Output the [x, y] coordinate of the center of the cell containing the given text.  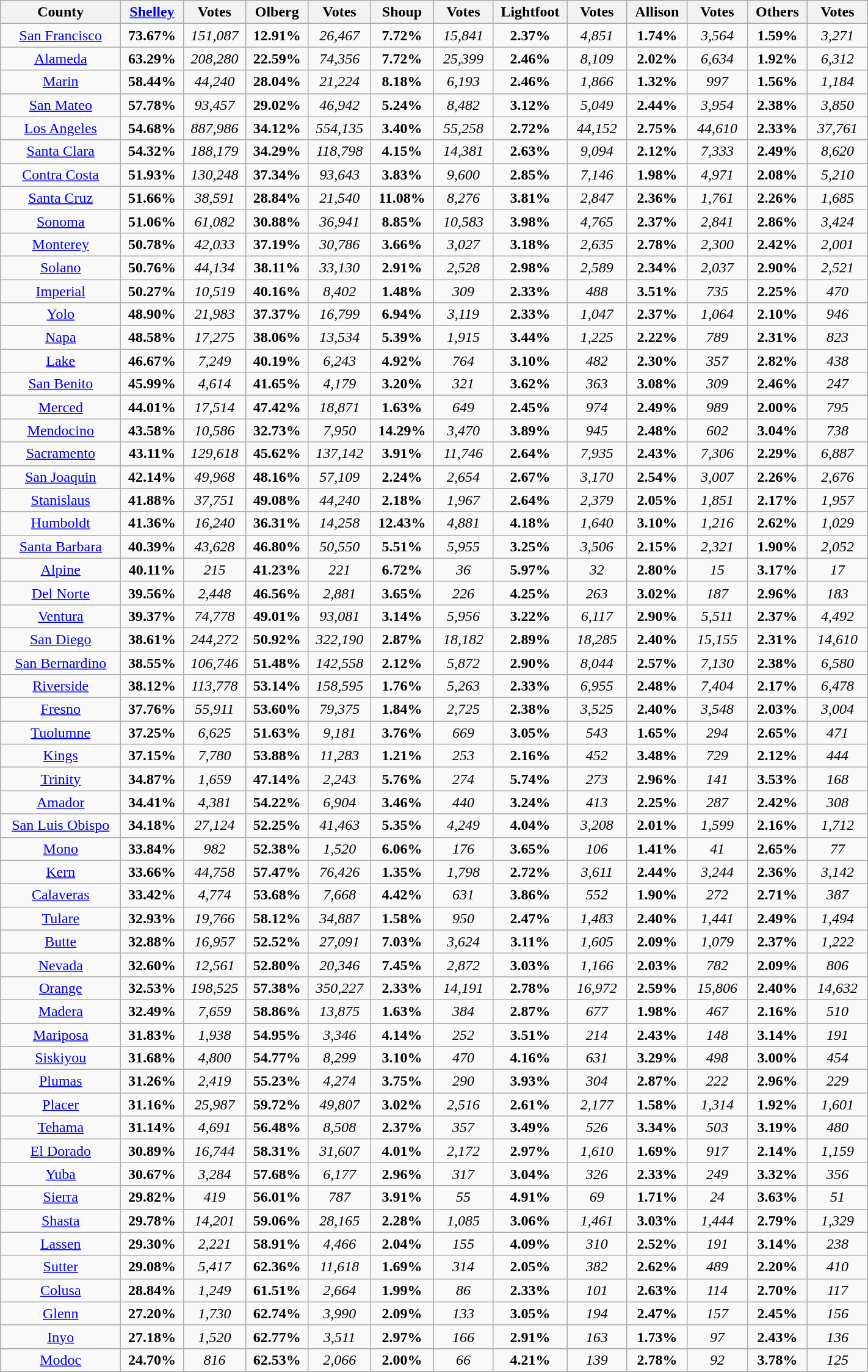
Contra Costa [61, 175]
34.41% [152, 802]
12.43% [402, 523]
1,314 [718, 1105]
1,494 [837, 918]
3.98% [530, 221]
3.40% [402, 128]
Kern [61, 872]
263 [597, 593]
669 [464, 733]
44,758 [214, 872]
93,081 [339, 616]
247 [837, 384]
130,248 [214, 175]
22.59% [277, 59]
7,659 [214, 1011]
6,955 [597, 686]
2.24% [402, 477]
384 [464, 1011]
16,957 [214, 942]
Riverside [61, 686]
3,624 [464, 942]
50.76% [152, 267]
57.68% [277, 1174]
4,691 [214, 1128]
Sonoma [61, 221]
3,525 [597, 710]
3,954 [718, 105]
1,216 [718, 523]
Kings [61, 756]
5,049 [597, 105]
440 [464, 802]
37,751 [214, 500]
30.89% [152, 1151]
13,534 [339, 338]
129,618 [214, 454]
1.74% [657, 35]
11,618 [339, 1267]
38,591 [214, 198]
4.91% [530, 1197]
3.75% [402, 1081]
Tulare [61, 918]
2.29% [778, 454]
8,402 [339, 291]
58.91% [277, 1244]
738 [837, 430]
6,634 [718, 59]
54.95% [277, 1035]
29.78% [152, 1221]
3.00% [778, 1058]
2.52% [657, 1244]
45.62% [277, 454]
1.73% [657, 1337]
7,668 [339, 895]
438 [837, 361]
Ventura [61, 616]
32.60% [152, 965]
16,744 [214, 1151]
17 [837, 570]
5,210 [837, 175]
61,082 [214, 221]
18,871 [339, 407]
510 [837, 1011]
4,466 [339, 1244]
982 [214, 849]
2.80% [657, 570]
54.32% [152, 151]
3.29% [657, 1058]
6,625 [214, 733]
93,457 [214, 105]
118,798 [339, 151]
37.37% [277, 314]
735 [718, 291]
57,109 [339, 477]
Olberg [277, 12]
10,519 [214, 291]
1,605 [597, 942]
8,620 [837, 151]
106,746 [214, 662]
50.27% [152, 291]
24.70% [152, 1360]
Plumas [61, 1081]
15 [718, 570]
410 [837, 1267]
Sutter [61, 1267]
6.94% [402, 314]
2.04% [402, 1244]
21,983 [214, 314]
11,746 [464, 454]
1,712 [837, 826]
42,033 [214, 244]
13,875 [339, 1011]
Butte [61, 942]
2,379 [597, 500]
21,540 [339, 198]
16,799 [339, 314]
945 [597, 430]
187 [718, 593]
1,444 [718, 1221]
142,558 [339, 662]
1,159 [837, 1151]
14,610 [837, 639]
17,275 [214, 338]
188,179 [214, 151]
554,135 [339, 128]
51.63% [277, 733]
290 [464, 1081]
3.76% [402, 733]
55.23% [277, 1081]
Los Angeles [61, 128]
317 [464, 1174]
28,165 [339, 1221]
31.68% [152, 1058]
3,170 [597, 477]
997 [718, 82]
34,887 [339, 918]
11.08% [402, 198]
39.56% [152, 593]
176 [464, 849]
1.41% [657, 849]
7,950 [339, 430]
Imperial [61, 291]
787 [339, 1197]
2,221 [214, 1244]
3,511 [339, 1337]
3.63% [778, 1197]
2.10% [778, 314]
3,850 [837, 105]
44,152 [597, 128]
Allison [657, 12]
1.35% [402, 872]
58.12% [277, 918]
117 [837, 1290]
Napa [61, 338]
57.78% [152, 105]
Lassen [61, 1244]
Shelley [152, 12]
156 [837, 1313]
Fresno [61, 710]
3,244 [718, 872]
Lightfoot [530, 12]
489 [718, 1267]
274 [464, 779]
444 [837, 756]
782 [718, 965]
6,243 [339, 361]
6,117 [597, 616]
38.12% [152, 686]
31.83% [152, 1035]
26,467 [339, 35]
3.66% [402, 244]
51.06% [152, 221]
3.83% [402, 175]
Santa Clara [61, 151]
2.08% [778, 175]
5,511 [718, 616]
1.71% [657, 1197]
25,399 [464, 59]
2,872 [464, 965]
55,911 [214, 710]
4,765 [597, 221]
452 [597, 756]
363 [597, 384]
4.25% [530, 593]
48.90% [152, 314]
350,227 [339, 988]
40.19% [277, 361]
Sierra [61, 1197]
3,271 [837, 35]
14,191 [464, 988]
552 [597, 895]
37.15% [152, 756]
7,249 [214, 361]
Shasta [61, 1221]
5.74% [530, 779]
29.08% [152, 1267]
Alpine [61, 570]
48.16% [277, 477]
9,600 [464, 175]
2,066 [339, 1360]
1.65% [657, 733]
2,847 [597, 198]
8,299 [339, 1058]
314 [464, 1267]
53.88% [277, 756]
3.86% [530, 895]
1,249 [214, 1290]
3.11% [530, 942]
917 [718, 1151]
467 [718, 1011]
11,283 [339, 756]
43,628 [214, 546]
37.76% [152, 710]
3,284 [214, 1174]
887,986 [214, 128]
321 [464, 384]
2,516 [464, 1105]
21,224 [339, 82]
5.39% [402, 338]
59.06% [277, 1221]
38.61% [152, 639]
49.08% [277, 500]
946 [837, 314]
3.93% [530, 1081]
3.62% [530, 384]
1.48% [402, 291]
1,222 [837, 942]
32 [597, 570]
31.16% [152, 1105]
Inyo [61, 1337]
Glenn [61, 1313]
12,561 [214, 965]
31.26% [152, 1081]
8,109 [597, 59]
2.02% [657, 59]
4,774 [214, 895]
36,941 [339, 221]
Santa Cruz [61, 198]
Marin [61, 82]
31.14% [152, 1128]
5,417 [214, 1267]
1,029 [837, 523]
39.37% [152, 616]
17,514 [214, 407]
2.71% [778, 895]
2.15% [657, 546]
6.06% [402, 849]
3.46% [402, 802]
3,611 [597, 872]
Yuba [61, 1174]
38.11% [277, 267]
34.29% [277, 151]
602 [718, 430]
1.56% [778, 82]
37.19% [277, 244]
36.31% [277, 523]
7,306 [718, 454]
214 [597, 1035]
387 [837, 895]
77 [837, 849]
2,300 [718, 244]
45.99% [152, 384]
6,580 [837, 662]
1,730 [214, 1313]
15,841 [464, 35]
7,780 [214, 756]
3.25% [530, 546]
73.67% [152, 35]
32.88% [152, 942]
3,424 [837, 221]
San Diego [61, 639]
16,240 [214, 523]
58.31% [277, 1151]
32.73% [277, 430]
2.82% [778, 361]
1,957 [837, 500]
6,478 [837, 686]
2.34% [657, 267]
62.74% [277, 1313]
3.22% [530, 616]
4,614 [214, 384]
49,968 [214, 477]
789 [718, 338]
62.36% [277, 1267]
46.67% [152, 361]
Siskiyou [61, 1058]
2.61% [530, 1105]
1,610 [597, 1151]
253 [464, 756]
53.14% [277, 686]
151,087 [214, 35]
2,589 [597, 267]
4.04% [530, 826]
4.09% [530, 1244]
40.11% [152, 570]
92 [718, 1360]
2,001 [837, 244]
974 [597, 407]
308 [837, 802]
3.49% [530, 1128]
41.23% [277, 570]
Humboldt [61, 523]
3,548 [718, 710]
52.38% [277, 849]
San Bernardino [61, 662]
Colusa [61, 1290]
5.24% [402, 105]
2.98% [530, 267]
7.03% [402, 942]
52.80% [277, 965]
4.16% [530, 1058]
93,643 [339, 175]
141 [718, 779]
San Joaquin [61, 477]
32.49% [152, 1011]
San Luis Obispo [61, 826]
238 [837, 1244]
163 [597, 1337]
5.51% [402, 546]
3.34% [657, 1128]
488 [597, 291]
3,004 [837, 710]
2.70% [778, 1290]
498 [718, 1058]
1,483 [597, 918]
32.53% [152, 988]
950 [464, 918]
4,492 [837, 616]
2.54% [657, 477]
8,482 [464, 105]
3.89% [530, 430]
31,607 [339, 1151]
2,243 [339, 779]
3,142 [837, 872]
6,887 [837, 454]
53.68% [277, 895]
3.53% [778, 779]
44.01% [152, 407]
2,448 [214, 593]
1,685 [837, 198]
19,766 [214, 918]
3.17% [778, 570]
57.38% [277, 988]
471 [837, 733]
823 [837, 338]
2,172 [464, 1151]
6,193 [464, 82]
2,037 [718, 267]
287 [718, 802]
198,525 [214, 988]
16,972 [597, 988]
52.25% [277, 826]
51.48% [277, 662]
3.08% [657, 384]
9,094 [597, 151]
2.14% [778, 1151]
33,130 [339, 267]
4,881 [464, 523]
20,346 [339, 965]
44,610 [718, 128]
25,987 [214, 1105]
125 [837, 1360]
194 [597, 1313]
4,381 [214, 802]
7,146 [597, 175]
1,866 [597, 82]
2.57% [657, 662]
Trinity [61, 779]
5,872 [464, 662]
5,956 [464, 616]
5.35% [402, 826]
326 [597, 1174]
3,119 [464, 314]
2.30% [657, 361]
36 [464, 570]
74,778 [214, 616]
41.88% [152, 500]
14,632 [837, 988]
44,134 [214, 267]
764 [464, 361]
3.18% [530, 244]
2,528 [464, 267]
86 [464, 1290]
322,190 [339, 639]
San Francisco [61, 35]
133 [464, 1313]
29.02% [277, 105]
41.36% [152, 523]
33.84% [152, 849]
6,904 [339, 802]
7.45% [402, 965]
2.01% [657, 826]
4.92% [402, 361]
58.86% [277, 1011]
1.21% [402, 756]
413 [597, 802]
12.91% [277, 35]
222 [718, 1081]
148 [718, 1035]
Calaveras [61, 895]
8,044 [597, 662]
6,177 [339, 1174]
Stanislaus [61, 500]
Madera [61, 1011]
24 [718, 1197]
56.48% [277, 1128]
1,329 [837, 1221]
5.76% [402, 779]
5,955 [464, 546]
2,635 [597, 244]
157 [718, 1313]
40.16% [277, 291]
272 [718, 895]
Del Norte [61, 593]
8,508 [339, 1128]
249 [718, 1174]
56.01% [277, 1197]
3,470 [464, 430]
46.80% [277, 546]
58.44% [152, 82]
15,806 [718, 988]
806 [837, 965]
215 [214, 570]
30.88% [277, 221]
Solano [61, 267]
1.76% [402, 686]
1,938 [214, 1035]
18,285 [597, 639]
294 [718, 733]
Shoup [402, 12]
3.24% [530, 802]
50.92% [277, 639]
66 [464, 1360]
38.55% [152, 662]
8.18% [402, 82]
2.22% [657, 338]
38.06% [277, 338]
74,356 [339, 59]
1.32% [657, 82]
51.93% [152, 175]
51 [837, 1197]
382 [597, 1267]
51.66% [152, 198]
5,263 [464, 686]
27.18% [152, 1337]
Yolo [61, 314]
Orange [61, 988]
4.42% [402, 895]
37.25% [152, 733]
2.59% [657, 988]
46,942 [339, 105]
166 [464, 1337]
10,583 [464, 221]
2,177 [597, 1105]
2.79% [778, 1221]
41 [718, 849]
1,761 [718, 198]
97 [718, 1337]
4.15% [402, 151]
6.72% [402, 570]
30.67% [152, 1174]
1,640 [597, 523]
480 [837, 1128]
43.11% [152, 454]
1,441 [718, 918]
63.29% [152, 59]
54.77% [277, 1058]
136 [837, 1337]
482 [597, 361]
Mendocino [61, 430]
2.20% [778, 1267]
Monterey [61, 244]
2.67% [530, 477]
3,564 [718, 35]
244,272 [214, 639]
9,181 [339, 733]
1,601 [837, 1105]
2,654 [464, 477]
61.51% [277, 1290]
San Benito [61, 384]
40.39% [152, 546]
Merced [61, 407]
Others [778, 12]
62.53% [277, 1360]
1,461 [597, 1221]
53.60% [277, 710]
3,506 [597, 546]
54.68% [152, 128]
4,249 [464, 826]
76,426 [339, 872]
310 [597, 1244]
69 [597, 1197]
14,201 [214, 1221]
15,155 [718, 639]
Placer [61, 1105]
50,550 [339, 546]
1,599 [718, 826]
42.14% [152, 477]
37.34% [277, 175]
4,800 [214, 1058]
2,841 [718, 221]
46.56% [277, 593]
3.48% [657, 756]
Santa Barbara [61, 546]
2.75% [657, 128]
3.32% [778, 1174]
2,881 [339, 593]
139 [597, 1360]
4.14% [402, 1035]
62.77% [277, 1337]
43.58% [152, 430]
34.87% [152, 779]
3,027 [464, 244]
419 [214, 1197]
2,725 [464, 710]
649 [464, 407]
Mono [61, 849]
816 [214, 1360]
2,419 [214, 1081]
Lake [61, 361]
795 [837, 407]
28.04% [277, 82]
2,052 [837, 546]
37,761 [837, 128]
1,064 [718, 314]
3,346 [339, 1035]
229 [837, 1081]
4,274 [339, 1081]
113,778 [214, 686]
3.12% [530, 105]
221 [339, 570]
3.20% [402, 384]
8.85% [402, 221]
1,915 [464, 338]
55,258 [464, 128]
226 [464, 593]
6,312 [837, 59]
2,664 [339, 1290]
San Mateo [61, 105]
114 [718, 1290]
1.99% [402, 1290]
47.14% [277, 779]
1,079 [718, 942]
Modoc [61, 1360]
4,851 [597, 35]
106 [597, 849]
1,659 [214, 779]
48.58% [152, 338]
2,521 [837, 267]
55 [464, 1197]
158,595 [339, 686]
County [61, 12]
3,208 [597, 826]
1.59% [778, 35]
49,807 [339, 1105]
47.42% [277, 407]
7,130 [718, 662]
677 [597, 1011]
3,007 [718, 477]
543 [597, 733]
1,166 [597, 965]
2.28% [402, 1221]
137,142 [339, 454]
526 [597, 1128]
7,404 [718, 686]
7,935 [597, 454]
155 [464, 1244]
1.84% [402, 710]
3.81% [530, 198]
4.01% [402, 1151]
34.12% [277, 128]
50.78% [152, 244]
27,091 [339, 942]
29.30% [152, 1244]
Tuolumne [61, 733]
34.18% [152, 826]
41,463 [339, 826]
33.66% [152, 872]
33.42% [152, 895]
8,276 [464, 198]
989 [718, 407]
1,225 [597, 338]
454 [837, 1058]
1,851 [718, 500]
Mariposa [61, 1035]
1,798 [464, 872]
4.21% [530, 1360]
2,321 [718, 546]
4.18% [530, 523]
14,381 [464, 151]
10,586 [214, 430]
208,280 [214, 59]
252 [464, 1035]
Tehama [61, 1128]
101 [597, 1290]
2.18% [402, 500]
356 [837, 1174]
32.93% [152, 918]
18,182 [464, 639]
304 [597, 1081]
1,184 [837, 82]
14,258 [339, 523]
Sacramento [61, 454]
54.22% [277, 802]
4,179 [339, 384]
503 [718, 1128]
3,990 [339, 1313]
Amador [61, 802]
273 [597, 779]
Alameda [61, 59]
2.85% [530, 175]
4,971 [718, 175]
3.19% [778, 1128]
1,085 [464, 1221]
2.86% [778, 221]
1,047 [597, 314]
59.72% [277, 1105]
79,375 [339, 710]
57.47% [277, 872]
3.78% [778, 1360]
2.89% [530, 639]
27,124 [214, 826]
27.20% [152, 1313]
49.01% [277, 616]
3.44% [530, 338]
29.82% [152, 1197]
183 [837, 593]
2,676 [837, 477]
14.29% [402, 430]
3.06% [530, 1221]
1,967 [464, 500]
5.97% [530, 570]
729 [718, 756]
41.65% [277, 384]
30,786 [339, 244]
El Dorado [61, 1151]
168 [837, 779]
7,333 [718, 151]
Nevada [61, 965]
52.52% [277, 942]
